Determine the [X, Y] coordinate at the center of the cell enclosing the given text.  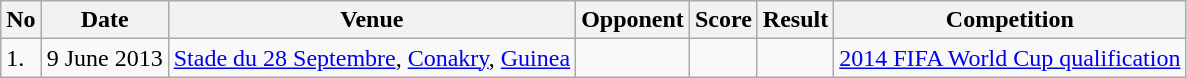
No [21, 20]
Date [104, 20]
Opponent [633, 20]
Venue [372, 20]
2014 FIFA World Cup qualification [1010, 58]
Stade du 28 Septembre, Conakry, Guinea [372, 58]
1. [21, 58]
Score [723, 20]
Result [795, 20]
Competition [1010, 20]
9 June 2013 [104, 58]
